Find where the given text appears and provide that cell's center as [X, Y] coordinate. 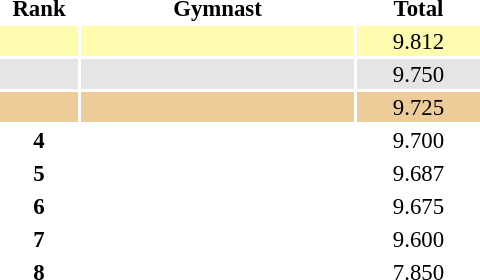
6 [39, 206]
4 [39, 140]
9.725 [418, 107]
9.750 [418, 74]
9.687 [418, 173]
9.675 [418, 206]
9.812 [418, 41]
5 [39, 173]
7 [39, 239]
9.600 [418, 239]
9.700 [418, 140]
